Determine the (X, Y) coordinate at the center of the cell enclosing the given text.  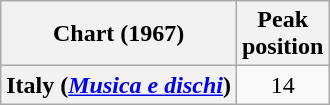
Chart (1967) (119, 34)
14 (282, 85)
Peakposition (282, 34)
Italy (Musica e dischi) (119, 85)
